Locate the cell with the specified text and output its (x, y) center coordinate. 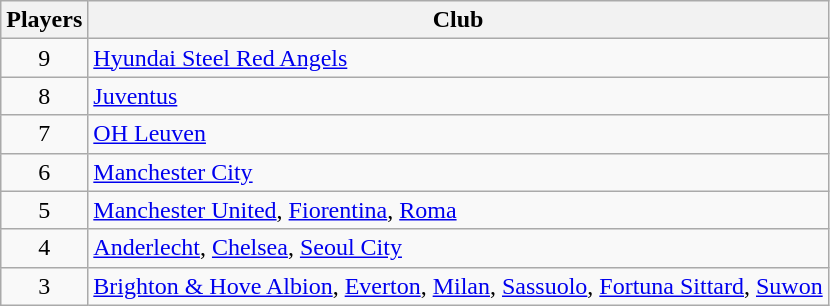
Manchester City (458, 172)
3 (44, 286)
7 (44, 134)
Club (458, 20)
Manchester United, Fiorentina, Roma (458, 210)
Brighton & Hove Albion, Everton, Milan, Sassuolo, Fortuna Sittard, Suwon (458, 286)
9 (44, 58)
6 (44, 172)
Hyundai Steel Red Angels (458, 58)
5 (44, 210)
4 (44, 248)
8 (44, 96)
Players (44, 20)
Juventus (458, 96)
OH Leuven (458, 134)
Anderlecht, Chelsea, Seoul City (458, 248)
